Output the [x, y] coordinate of the center of the cell containing the given text.  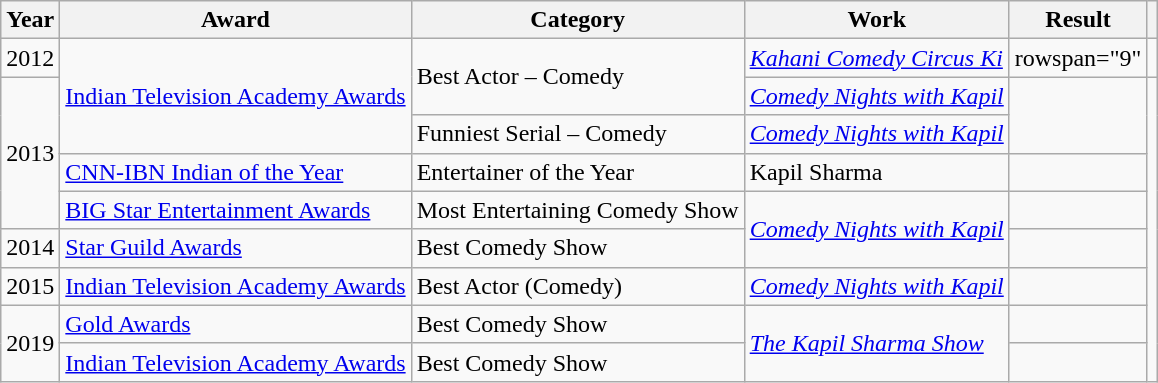
Year [30, 20]
2013 [30, 153]
Star Guild Awards [236, 248]
Category [578, 20]
Kahani Comedy Circus Ki [876, 58]
CNN-IBN Indian of the Year [236, 172]
Funniest Serial – Comedy [578, 134]
Best Actor (Comedy) [578, 286]
Most Entertaining Comedy Show [578, 210]
Work [876, 20]
Gold Awards [236, 324]
Result [1078, 20]
Entertainer of the Year [578, 172]
The Kapil Sharma Show [876, 343]
2014 [30, 248]
BIG Star Entertainment Awards [236, 210]
rowspan="9" [1078, 58]
2015 [30, 286]
Kapil Sharma [876, 172]
2012 [30, 58]
Best Actor – Comedy [578, 77]
2019 [30, 343]
Award [236, 20]
